Search for the cell housing the specified text and yield its (X, Y) center coordinate. 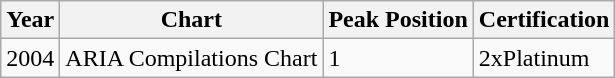
Peak Position (398, 20)
2004 (30, 58)
2xPlatinum (544, 58)
Certification (544, 20)
Year (30, 20)
Chart (192, 20)
ARIA Compilations Chart (192, 58)
1 (398, 58)
